Locate the cell with the specified text and output its (X, Y) center coordinate. 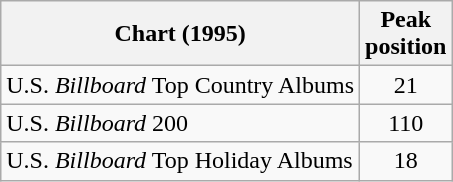
110 (406, 123)
U.S. Billboard Top Holiday Albums (180, 161)
U.S. Billboard 200 (180, 123)
U.S. Billboard Top Country Albums (180, 85)
Chart (1995) (180, 34)
21 (406, 85)
18 (406, 161)
Peakposition (406, 34)
